Identify which cell holds the provided text, then report its [x, y] central coordinate. 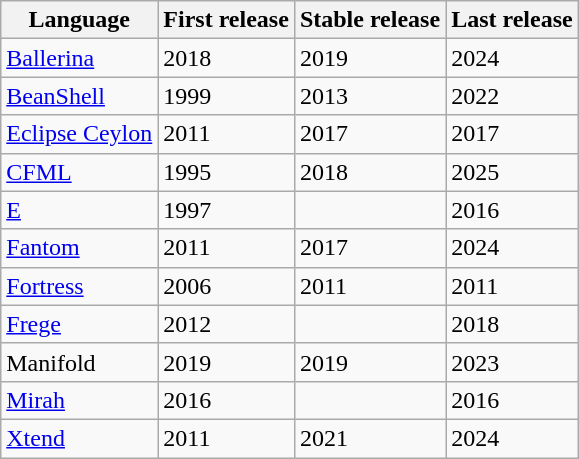
Fortress [80, 286]
2023 [512, 362]
2021 [370, 438]
Language [80, 20]
2022 [512, 96]
2006 [226, 286]
2025 [512, 172]
Ballerina [80, 58]
BeanShell [80, 96]
First release [226, 20]
Stable release [370, 20]
1995 [226, 172]
E [80, 210]
1999 [226, 96]
CFML [80, 172]
1997 [226, 210]
2013 [370, 96]
Last release [512, 20]
Frege [80, 324]
Fantom [80, 248]
Xtend [80, 438]
Mirah [80, 400]
Manifold [80, 362]
2012 [226, 324]
Eclipse Ceylon [80, 134]
